For the text-containing cell, return its midpoint in [x, y] coordinate format. 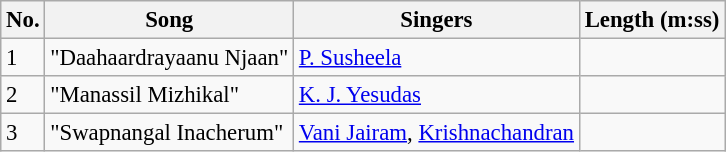
3 [23, 133]
K. J. Yesudas [437, 95]
"Daahaardrayaanu Njaan" [170, 58]
Vani Jairam, Krishnachandran [437, 133]
No. [23, 20]
1 [23, 58]
Song [170, 20]
P. Susheela [437, 58]
"Manassil Mizhikal" [170, 95]
2 [23, 95]
Length (m:ss) [652, 20]
Singers [437, 20]
"Swapnangal Inacherum" [170, 133]
